Locate the cell with the specified text and output its (x, y) center coordinate. 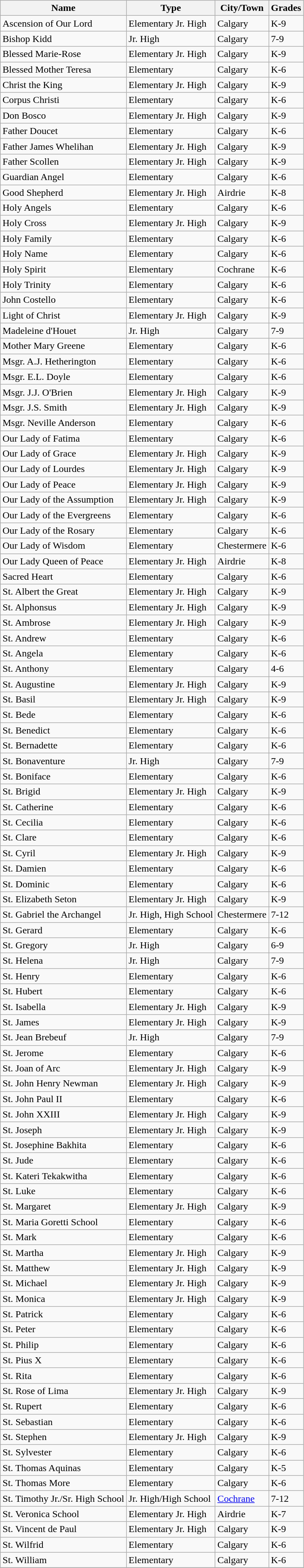
St. Cecilia (63, 822)
St. Ambrose (63, 623)
St. Maria Goretti School (63, 1222)
St. Veronica School (63, 1514)
Our Lady of Lourdes (63, 469)
St. Michael (63, 1283)
St. Cyril (63, 853)
Christ the King (63, 85)
St. Alphonsus (63, 607)
Our Lady of Fatima (63, 438)
St. James (63, 1022)
St. Josephine Bakhita (63, 1145)
St. Bonaventure (63, 761)
St. Benedict (63, 730)
Holy Cross (63, 223)
St. Pius X (63, 1360)
Holy Trinity (63, 285)
Holy Angels (63, 208)
St. William (63, 1560)
St. Margaret (63, 1207)
K-7 (286, 1514)
St. Patrick (63, 1314)
Our Lady of Wisdom (63, 546)
Corpus Christi (63, 100)
St. Hubert (63, 992)
Our Lady of the Evergreens (63, 515)
Madeleine d'Houet (63, 331)
St. Angela (63, 653)
St. Thomas Aquinas (63, 1468)
St. Mark (63, 1237)
Holy Spirit (63, 269)
Father James Whelihan (63, 146)
St. Matthew (63, 1268)
Good Shepherd (63, 193)
St. Augustine (63, 684)
Bishop Kidd (63, 39)
John Costello (63, 300)
St. Bede (63, 715)
St. Elizabeth Seton (63, 899)
6-9 (286, 945)
City/Town (242, 8)
St. Brigid (63, 792)
Holy Family (63, 239)
St. Jerome (63, 1053)
St. Rupert (63, 1406)
St. Timothy Jr./Sr. High School (63, 1499)
St. Peter (63, 1329)
Guardian Angel (63, 177)
Our Lady of the Assumption (63, 500)
Our Lady of the Rosary (63, 530)
St. Gerard (63, 930)
St. Basil (63, 700)
Sacred Heart (63, 576)
St. Dominic (63, 884)
Blessed Mother Teresa (63, 69)
St. Jude (63, 1160)
St. Thomas More (63, 1483)
Msgr. Neville Anderson (63, 423)
St. John XXIII (63, 1114)
St. Martha (63, 1253)
St. Stephen (63, 1437)
St. Jean Brebeuf (63, 1038)
Holy Name (63, 254)
K-5 (286, 1468)
Father Scollen (63, 161)
St. Joan of Arc (63, 1068)
Grades (286, 8)
St. John Henry Newman (63, 1084)
Blessed Marie-Rose (63, 54)
St. Gregory (63, 945)
St. Andrew (63, 638)
Mother Mary Greene (63, 346)
Msgr. J.J. O'Brien (63, 392)
St. Helena (63, 961)
St. Gabriel the Archangel (63, 914)
Jr. High/High School (171, 1499)
St. Monica (63, 1299)
Msgr. J.S. Smith (63, 407)
St. Luke (63, 1191)
Msgr. E.L. Doyle (63, 377)
Our Lady of Grace (63, 454)
St. Boniface (63, 776)
St. Sebastian (63, 1421)
St. Henry (63, 976)
Light of Christ (63, 315)
St. Anthony (63, 669)
Our Lady of Peace (63, 484)
St. Rita (63, 1375)
St. Kateri Tekakwitha (63, 1176)
St. Vincent de Paul (63, 1529)
St. Wilfrid (63, 1545)
Don Bosco (63, 115)
Msgr. A.J. Hetherington (63, 361)
St. Joseph (63, 1130)
Father Doucet (63, 131)
4-6 (286, 669)
St. Damien (63, 868)
St. Isabella (63, 1007)
St. Philip (63, 1345)
Our Lady Queen of Peace (63, 561)
St. Clare (63, 838)
St. Rose of Lima (63, 1391)
St. Sylvester (63, 1453)
Jr. High, High School (171, 914)
Name (63, 8)
St. Albert the Great (63, 592)
St. John Paul II (63, 1099)
Type (171, 8)
St. Catherine (63, 807)
Ascension of Our Lord (63, 23)
St. Bernadette (63, 746)
